Extract the [X, Y] coordinate from the center of the cell holding the provided text.  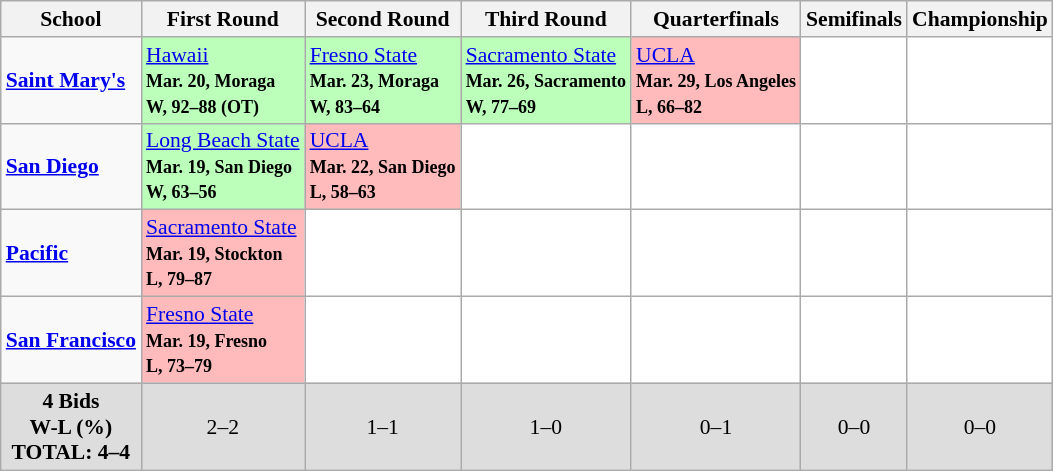
Third Round [546, 19]
Long Beach State Mar. 19, San Diego W, 63–56 [223, 166]
4 BidsW-L (%)TOTAL: 4–4 [71, 426]
UCLA Mar. 22, San Diego L, 58–63 [383, 166]
School [71, 19]
0–1 [716, 426]
Fresno State Mar. 19, Fresno L, 73–79 [223, 340]
Saint Mary's [71, 80]
Pacific [71, 254]
Sacramento State Mar. 26, Sacramento W, 77–69 [546, 80]
Quarterfinals [716, 19]
Hawaii Mar. 20, Moraga W, 92–88 (OT) [223, 80]
San Diego [71, 166]
Fresno State Mar. 23, Moraga W, 83–64 [383, 80]
First Round [223, 19]
1–1 [383, 426]
Semifinals [854, 19]
San Francisco [71, 340]
Sacramento State Mar. 19, Stockton L, 79–87 [223, 254]
2–2 [223, 426]
UCLA Mar. 29, Los Angeles L, 66–82 [716, 80]
Second Round [383, 19]
1–0 [546, 426]
Championship [980, 19]
